Search for the cell housing the specified text and yield its [X, Y] center coordinate. 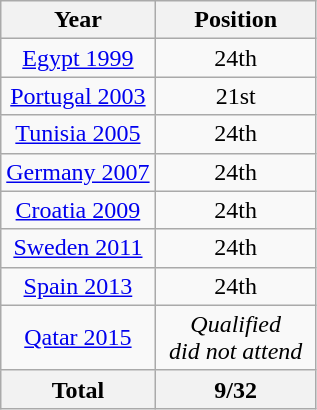
Qatar 2015 [78, 338]
Total [78, 389]
Germany 2007 [78, 172]
Croatia 2009 [78, 210]
Egypt 1999 [78, 58]
Sweden 2011 [78, 248]
Qualifieddid not attend [236, 338]
Tunisia 2005 [78, 134]
21st [236, 96]
Portugal 2003 [78, 96]
Year [78, 20]
Spain 2013 [78, 286]
9/32 [236, 389]
Position [236, 20]
